Capture the cell that displays the provided text and extract its (X, Y) central coordinate. 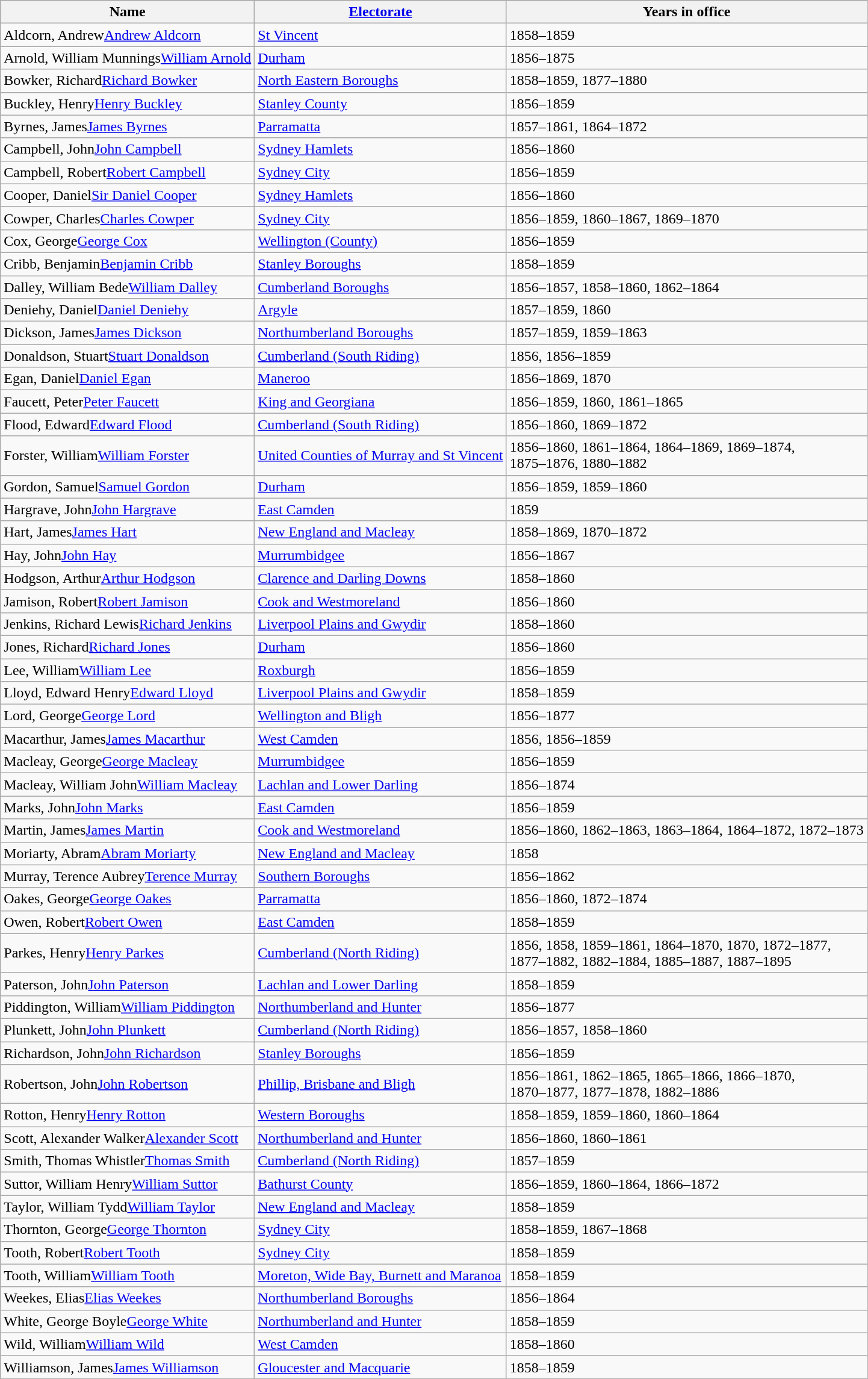
Arnold, William MunningsWilliam Arnold (128, 58)
Owen, RobertRobert Owen (128, 922)
1856–1860, 1860–1861 (686, 1138)
Byrnes, JamesJames Byrnes (128, 126)
Years in office (686, 12)
Cox, GeorgeGeorge Cox (128, 241)
Piddington, WilliamWilliam Piddington (128, 1007)
1856–1860, 1862–1863, 1863–1864, 1864–1872, 1872–1873 (686, 830)
1856–1859, 1860, 1861–1865 (686, 402)
1859 (686, 509)
Weekes, EliasElias Weekes (128, 1298)
1856–1859, 1859–1860 (686, 487)
Faucett, PeterPeter Faucett (128, 402)
1856–1857, 1858–1860, 1862–1864 (686, 287)
Jones, RichardRichard Jones (128, 647)
Robertson, JohnJohn Robertson (128, 1084)
Bathurst County (380, 1184)
North Eastern Boroughs (380, 81)
Forster, WilliamWilliam Forster (128, 455)
Deniehy, DanielDaniel Deniehy (128, 310)
Cowper, CharlesCharles Cowper (128, 218)
Paterson, JohnJohn Paterson (128, 984)
Wellington and Bligh (380, 716)
Clarence and Darling Downs (380, 578)
Martin, JamesJames Martin (128, 830)
Plunkett, JohnJohn Plunkett (128, 1030)
1856–1859, 1860–1864, 1866–1872 (686, 1184)
Campbell, RobertRobert Campbell (128, 172)
Macleay, GeorgeGeorge Macleay (128, 762)
Moriarty, AbramAbram Moriarty (128, 853)
1858–1859, 1859–1860, 1860–1864 (686, 1115)
Roxburgh (380, 670)
Macleay, William JohnWilliam Macleay (128, 785)
Richardson, JohnJohn Richardson (128, 1053)
1856–1874 (686, 785)
Donaldson, StuartStuart Donaldson (128, 356)
Dickson, JamesJames Dickson (128, 333)
1856–1860, 1872–1874 (686, 899)
1856–1860, 1861–1864, 1864–1869, 1869–1874,1875–1876, 1880–1882 (686, 455)
1858–1859, 1867–1868 (686, 1230)
Electorate (380, 12)
Dalley, William BedeWilliam Dalley (128, 287)
United Counties of Murray and St Vincent (380, 455)
Flood, EdwardEdward Flood (128, 425)
Hay, JohnJohn Hay (128, 555)
1856, 1858, 1859–1861, 1864–1870, 1870, 1872–1877,1877–1882, 1882–1884, 1885–1887, 1887–1895 (686, 953)
Campbell, JohnJohn Campbell (128, 149)
Stanley County (380, 104)
1858 (686, 853)
Wellington (County) (380, 241)
Name (128, 12)
Marks, JohnJohn Marks (128, 808)
Aldcorn, AndrewAndrew Aldcorn (128, 35)
Williamson, JamesJames Williamson (128, 1367)
White, George BoyleGeorge White (128, 1321)
Tooth, WilliamWilliam Tooth (128, 1275)
Smith, Thomas WhistlerThomas Smith (128, 1161)
Cumberland Boroughs (380, 287)
1856–1867 (686, 555)
Cribb, BenjaminBenjamin Cribb (128, 264)
Southern Boroughs (380, 876)
Suttor, William HenryWilliam Suttor (128, 1184)
Egan, DanielDaniel Egan (128, 379)
Maneroo (380, 379)
Scott, Alexander WalkerAlexander Scott (128, 1138)
Hodgson, ArthurArthur Hodgson (128, 578)
Western Boroughs (380, 1115)
1857–1859, 1860 (686, 310)
Jenkins, Richard LewisRichard Jenkins (128, 624)
1857–1861, 1864–1872 (686, 126)
Phillip, Brisbane and Bligh (380, 1084)
Hargrave, JohnJohn Hargrave (128, 509)
Murray, Terence AubreyTerence Murray (128, 876)
Thornton, GeorgeGeorge Thornton (128, 1230)
Lee, WilliamWilliam Lee (128, 670)
St Vincent (380, 35)
1857–1859 (686, 1161)
Wild, WilliamWilliam Wild (128, 1344)
Rotton, HenryHenry Rotton (128, 1115)
Buckley, HenryHenry Buckley (128, 104)
1856–1862 (686, 876)
1858–1869, 1870–1872 (686, 532)
1856–1860, 1869–1872 (686, 425)
1857–1859, 1859–1863 (686, 333)
Lloyd, Edward HenryEdward Lloyd (128, 693)
Jamison, RobertRobert Jamison (128, 601)
Gordon, SamuelSamuel Gordon (128, 487)
1856–1859, 1860–1867, 1869–1870 (686, 218)
Gloucester and Macquarie (380, 1367)
Lord, GeorgeGeorge Lord (128, 716)
Taylor, William TyddWilliam Taylor (128, 1207)
King and Georgiana (380, 402)
Moreton, Wide Bay, Burnett and Maranoa (380, 1275)
Macarthur, JamesJames Macarthur (128, 739)
1858–1859, 1877–1880 (686, 81)
Bowker, RichardRichard Bowker (128, 81)
1856–1857, 1858–1860 (686, 1030)
Argyle (380, 310)
1856–1875 (686, 58)
Tooth, RobertRobert Tooth (128, 1253)
1856–1861, 1862–1865, 1865–1866, 1866–1870,1870–1877, 1877–1878, 1882–1886 (686, 1084)
Hart, JamesJames Hart (128, 532)
Parkes, HenryHenry Parkes (128, 953)
Oakes, GeorgeGeorge Oakes (128, 899)
Cooper, DanielSir Daniel Cooper (128, 195)
1856–1869, 1870 (686, 379)
1856–1864 (686, 1298)
